Return (X, Y) of the center of cell containing provided text 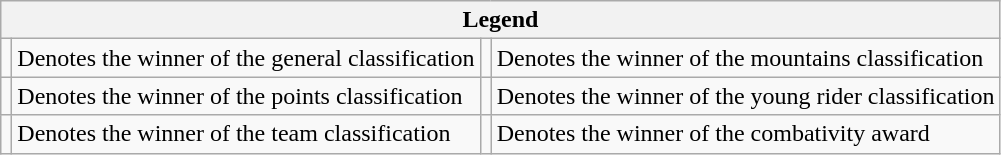
Denotes the winner of the mountains classification (746, 58)
Denotes the winner of the general classification (246, 58)
Legend (500, 20)
Denotes the winner of the combativity award (746, 134)
Denotes the winner of the points classification (246, 96)
Denotes the winner of the team classification (246, 134)
Denotes the winner of the young rider classification (746, 96)
